From the cell containing the given text, extract its center point as (X, Y) coordinate. 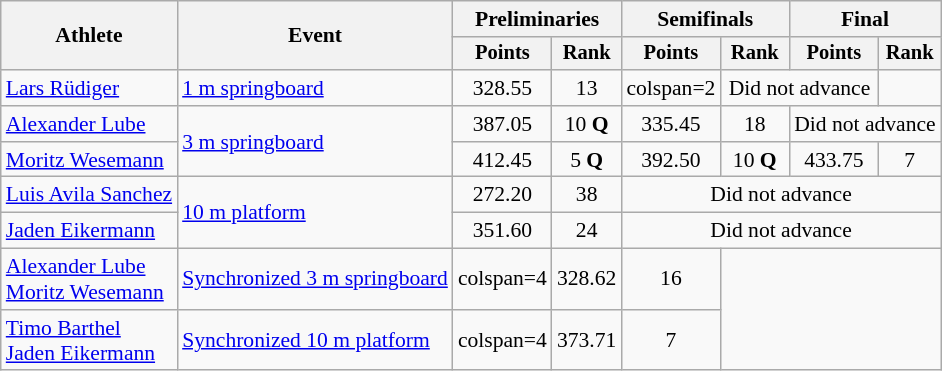
10 m platform (315, 212)
Semifinals (705, 19)
Alexander Lube (89, 124)
Synchronized 3 m springboard (315, 280)
392.50 (670, 160)
Alexander LubeMoritz Wesemann (89, 280)
351.60 (502, 231)
Jaden Eikermann (89, 231)
328.55 (502, 88)
3 m springboard (315, 142)
387.05 (502, 124)
Event (315, 36)
272.20 (502, 195)
Moritz Wesemann (89, 160)
1 m springboard (315, 88)
Final (865, 19)
13 (586, 88)
Synchronized 10 m platform (315, 340)
Athlete (89, 36)
18 (754, 124)
24 (586, 231)
328.62 (586, 280)
38 (586, 195)
Timo BarthelJaden Eikermann (89, 340)
Lars Rüdiger (89, 88)
335.45 (670, 124)
colspan=2 (670, 88)
373.71 (586, 340)
5 Q (586, 160)
433.75 (834, 160)
Preliminaries (538, 19)
412.45 (502, 160)
Luis Avila Sanchez (89, 195)
16 (670, 280)
